Detect which cell encompasses the target text, then output its (x, y) center coordinate. 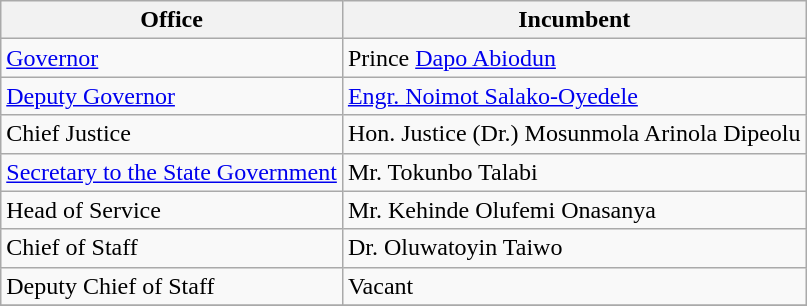
Mr. Tokunbo Talabi (574, 172)
Head of Service (172, 210)
Incumbent (574, 20)
Prince Dapo Abiodun (574, 58)
Dr. Oluwatoyin Taiwo (574, 248)
Deputy Chief of Staff (172, 286)
Office (172, 20)
Chief of Staff (172, 248)
Governor (172, 58)
Hon. Justice (Dr.) Mosunmola Arinola Dipeolu (574, 134)
Mr. Kehinde Olufemi Onasanya (574, 210)
Chief Justice (172, 134)
Deputy Governor (172, 96)
Vacant (574, 286)
Secretary to the State Government (172, 172)
Engr. Noimot Salako-Oyedele (574, 96)
